Find where the given text appears and provide that cell's center as (x, y) coordinate. 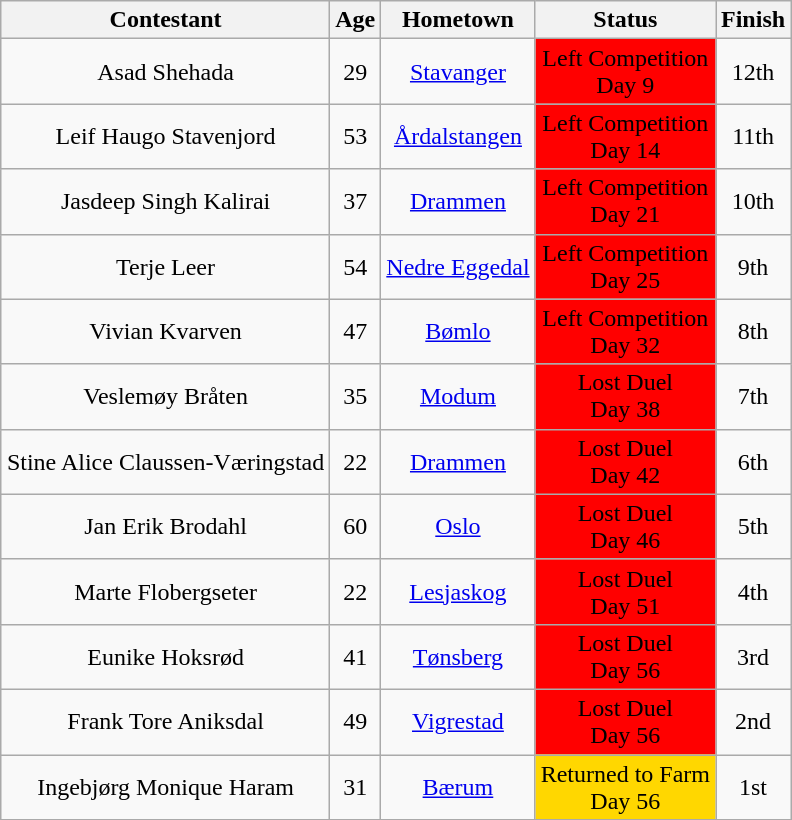
1st (754, 786)
Jasdeep Singh Kalirai (165, 202)
Tønsberg (458, 656)
Veslemøy Bråten (165, 396)
Returned to FarmDay 56 (625, 786)
Vivian Kvarven (165, 332)
Left CompetitionDay 9 (625, 72)
Ingebjørg Monique Haram (165, 786)
Left CompetitionDay 21 (625, 202)
60 (356, 526)
47 (356, 332)
4th (754, 592)
Terje Leer (165, 266)
10th (754, 202)
6th (754, 462)
12th (754, 72)
Oslo (458, 526)
Left CompetitionDay 25 (625, 266)
Marte Flobergseter (165, 592)
Årdalstangen (458, 136)
35 (356, 396)
Lost DuelDay 38 (625, 396)
Finish (754, 20)
Bømlo (458, 332)
Frank Tore Aniksdal (165, 722)
Left CompetitionDay 14 (625, 136)
Leif Haugo Stavenjord (165, 136)
Nedre Eggedal (458, 266)
5th (754, 526)
37 (356, 202)
Lost DuelDay 42 (625, 462)
11th (754, 136)
7th (754, 396)
Status (625, 20)
8th (754, 332)
Eunike Hoksrød (165, 656)
Hometown (458, 20)
54 (356, 266)
Age (356, 20)
Left CompetitionDay 32 (625, 332)
3rd (754, 656)
Jan Erik Brodahl (165, 526)
Stavanger (458, 72)
53 (356, 136)
Modum (458, 396)
Contestant (165, 20)
Stine Alice Claussen-Væringstad (165, 462)
49 (356, 722)
Bærum (458, 786)
Vigrestad (458, 722)
9th (754, 266)
41 (356, 656)
Asad Shehada (165, 72)
Lost DuelDay 46 (625, 526)
Lost DuelDay 51 (625, 592)
Lesjaskog (458, 592)
31 (356, 786)
29 (356, 72)
2nd (754, 722)
